Return (x, y) of the center of cell containing provided text 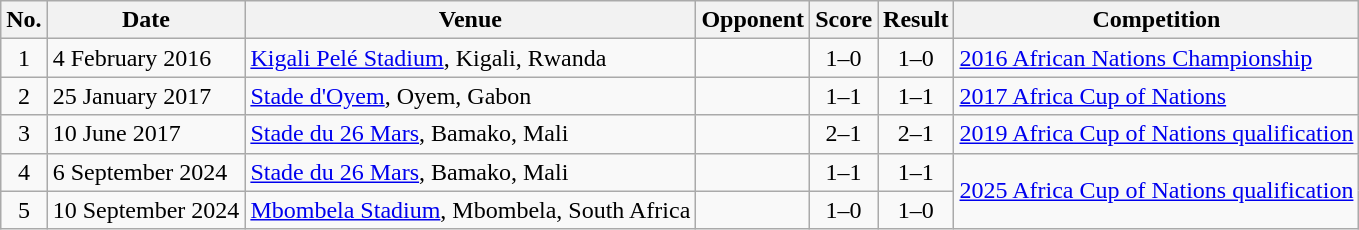
Competition (1156, 20)
4 February 2016 (146, 58)
Score (844, 20)
10 September 2024 (146, 210)
Result (916, 20)
10 June 2017 (146, 134)
2017 Africa Cup of Nations (1156, 96)
6 September 2024 (146, 172)
Opponent (753, 20)
Date (146, 20)
Kigali Pelé Stadium, Kigali, Rwanda (470, 58)
Mbombela Stadium, Mbombela, South Africa (470, 210)
4 (24, 172)
3 (24, 134)
Venue (470, 20)
2019 Africa Cup of Nations qualification (1156, 134)
2 (24, 96)
Stade d'Oyem, Oyem, Gabon (470, 96)
2016 African Nations Championship (1156, 58)
1 (24, 58)
25 January 2017 (146, 96)
No. (24, 20)
5 (24, 210)
2025 Africa Cup of Nations qualification (1156, 191)
